From the cell containing the given text, extract its center point as [X, Y] coordinate. 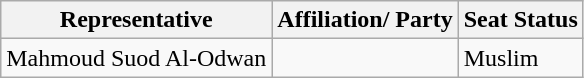
Affiliation/ Party [365, 20]
Representative [136, 20]
Muslim [520, 58]
Seat Status [520, 20]
Mahmoud Suod Al-Odwan [136, 58]
